Identify which cell holds the provided text, then report its [x, y] central coordinate. 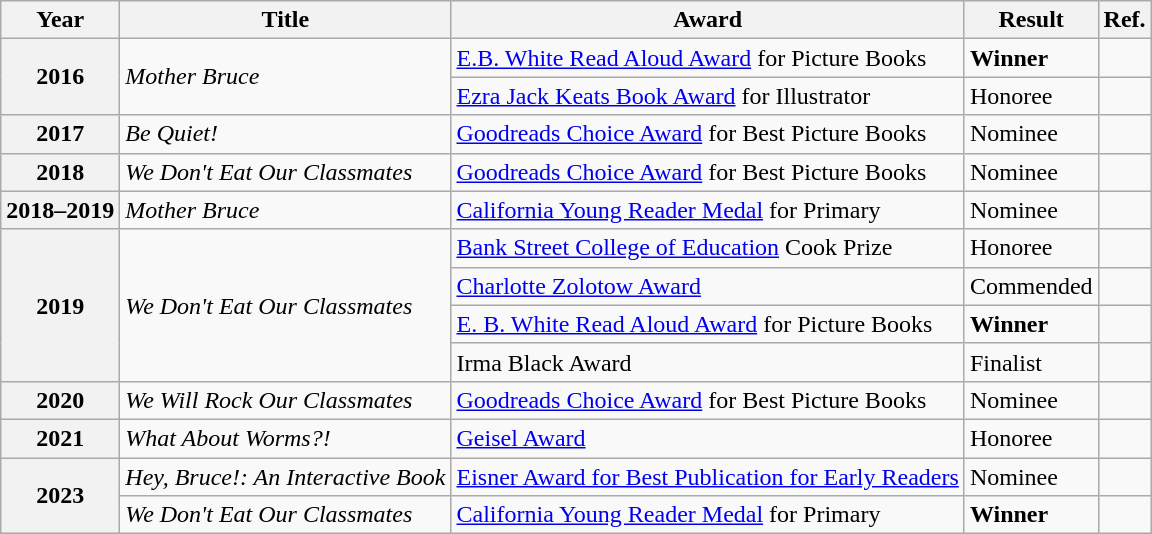
Finalist [1031, 362]
2016 [60, 77]
Award [708, 20]
2018–2019 [60, 210]
Hey, Bruce!: An Interactive Book [286, 477]
E. B. White Read Aloud Award for Picture Books [708, 324]
Charlotte Zolotow Award [708, 286]
2021 [60, 438]
Irma Black Award [708, 362]
What About Worms?! [286, 438]
2019 [60, 305]
2020 [60, 400]
Eisner Award for Best Publication for Early Readers [708, 477]
E.B. White Read Aloud Award for Picture Books [708, 58]
2023 [60, 496]
Result [1031, 20]
Ezra Jack Keats Book Award for Illustrator [708, 96]
Commended [1031, 286]
Year [60, 20]
Ref. [1124, 20]
We Will Rock Our Classmates [286, 400]
Bank Street College of Education Cook Prize [708, 248]
2018 [60, 172]
Be Quiet! [286, 134]
Title [286, 20]
2017 [60, 134]
Geisel Award [708, 438]
